Return the [x, y] coordinate for the center point of the cell that contains the specified text.  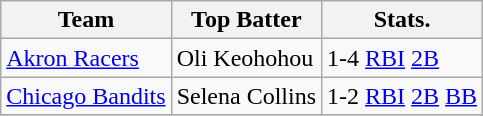
Top Batter [246, 20]
Oli Keohohou [246, 58]
Chicago Bandits [86, 96]
Selena Collins [246, 96]
1-4 RBI 2B [402, 58]
1-2 RBI 2B BB [402, 96]
Stats. [402, 20]
Team [86, 20]
Akron Racers [86, 58]
